Determine the [x, y] coordinate at the center of the cell enclosing the given text.  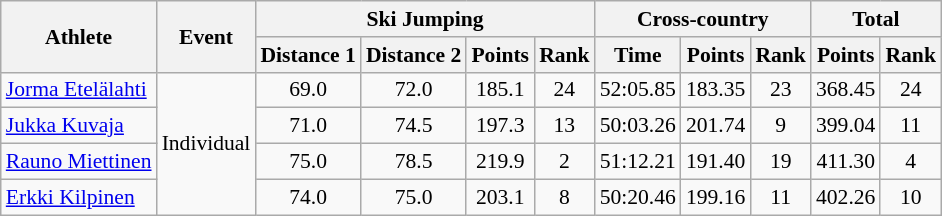
368.45 [846, 90]
72.0 [414, 90]
Ski Jumping [424, 19]
Distance 1 [308, 55]
51:12.21 [638, 162]
Athlete [79, 36]
9 [780, 126]
74.0 [308, 197]
4 [910, 162]
219.9 [500, 162]
8 [564, 197]
Individual [206, 143]
Time [638, 55]
402.26 [846, 197]
78.5 [414, 162]
Jukka Kuvaja [79, 126]
Erkki Kilpinen [79, 197]
71.0 [308, 126]
19 [780, 162]
13 [564, 126]
Total [876, 19]
191.40 [716, 162]
Distance 2 [414, 55]
Cross-country [703, 19]
Event [206, 36]
411.30 [846, 162]
52:05.85 [638, 90]
50:20.46 [638, 197]
199.16 [716, 197]
23 [780, 90]
399.04 [846, 126]
74.5 [414, 126]
201.74 [716, 126]
197.3 [500, 126]
185.1 [500, 90]
69.0 [308, 90]
Jorma Etelälahti [79, 90]
50:03.26 [638, 126]
203.1 [500, 197]
10 [910, 197]
183.35 [716, 90]
Rauno Miettinen [79, 162]
2 [564, 162]
